For the text-containing cell, return its midpoint in (x, y) coordinate format. 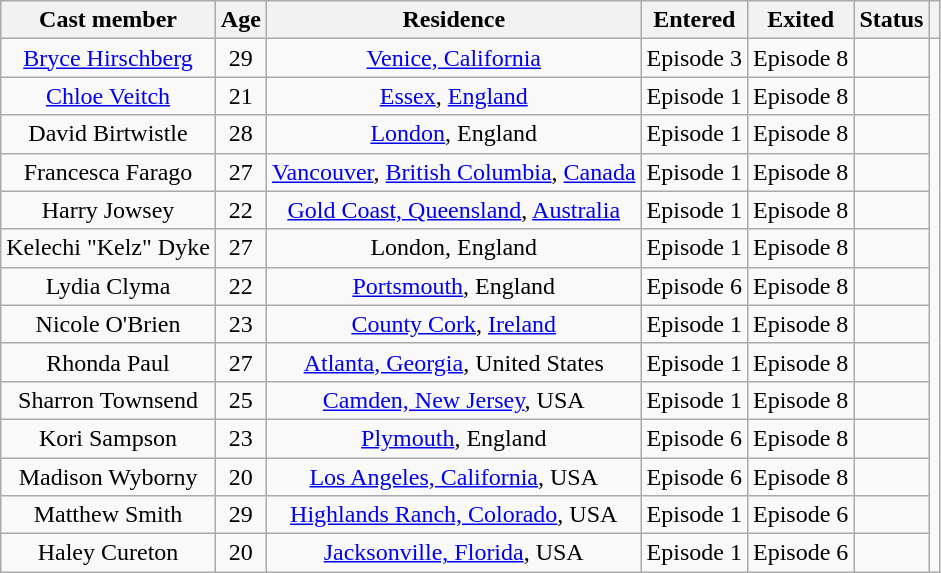
Essex, England (454, 96)
Atlanta, Georgia, United States (454, 362)
Haley Cureton (108, 553)
Madison Wyborny (108, 477)
21 (240, 96)
Exited (800, 20)
Gold Coast, Queensland, Australia (454, 210)
Chloe Veitch (108, 96)
David Birtwistle (108, 134)
Francesca Farago (108, 172)
Jacksonville, Florida, USA (454, 553)
Camden, New Jersey, USA (454, 400)
Age (240, 20)
County Cork, Ireland (454, 324)
Venice, California (454, 58)
Sharron Townsend (108, 400)
Rhonda Paul (108, 362)
Cast member (108, 20)
Entered (694, 20)
Nicole O'Brien (108, 324)
Status (892, 20)
Matthew Smith (108, 515)
Los Angeles, California, USA (454, 477)
Harry Jowsey (108, 210)
Bryce Hirschberg (108, 58)
Episode 3 (694, 58)
28 (240, 134)
Kori Sampson (108, 438)
Lydia Clyma (108, 286)
Plymouth, England (454, 438)
Highlands Ranch, Colorado, USA (454, 515)
Residence (454, 20)
25 (240, 400)
Kelechi "Kelz" Dyke (108, 248)
Portsmouth, England (454, 286)
Vancouver, British Columbia, Canada (454, 172)
